From the cell containing the given text, extract its center point as [X, Y] coordinate. 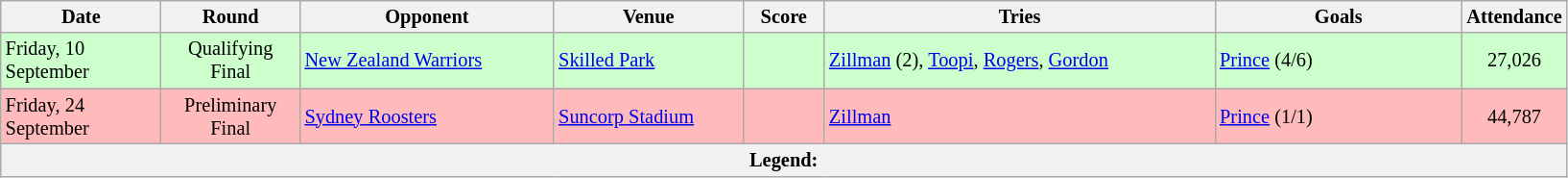
Prince (4/6) [1338, 61]
Friday, 10 September [81, 61]
Score [783, 16]
Venue [649, 16]
Goals [1338, 16]
Zillman (2), Toopi, Rogers, Gordon [1019, 61]
Opponent [428, 16]
44,787 [1514, 116]
Round [230, 16]
Tries [1019, 16]
Legend: [784, 160]
Attendance [1514, 16]
Date [81, 16]
Suncorp Stadium [649, 116]
Qualifying Final [230, 61]
Skilled Park [649, 61]
Prince (1/1) [1338, 116]
27,026 [1514, 61]
Sydney Roosters [428, 116]
Zillman [1019, 116]
Preliminary Final [230, 116]
New Zealand Warriors [428, 61]
Friday, 24 September [81, 116]
